Scan for the cell matching the given text and deliver its [X, Y] coordinate at center. 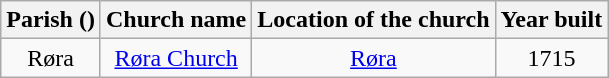
Church name [176, 20]
Røra Church [176, 58]
Year built [552, 20]
1715 [552, 58]
Location of the church [374, 20]
Parish () [51, 20]
